Locate the cell with the specified text and output its [x, y] center coordinate. 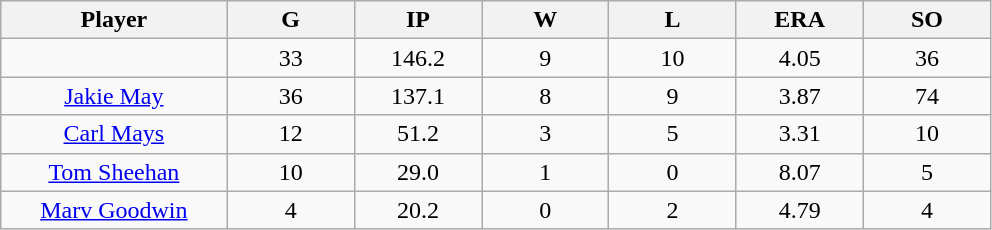
12 [290, 134]
ERA [800, 20]
8 [546, 96]
29.0 [418, 172]
3.87 [800, 96]
Carl Mays [114, 134]
2 [672, 210]
3.31 [800, 134]
SO [926, 20]
4.79 [800, 210]
8.07 [800, 172]
Tom Sheehan [114, 172]
20.2 [418, 210]
1 [546, 172]
3 [546, 134]
G [290, 20]
Player [114, 20]
W [546, 20]
Jakie May [114, 96]
51.2 [418, 134]
Marv Goodwin [114, 210]
4.05 [800, 58]
IP [418, 20]
146.2 [418, 58]
74 [926, 96]
137.1 [418, 96]
L [672, 20]
33 [290, 58]
